Return [X, Y] of the center of cell containing provided text 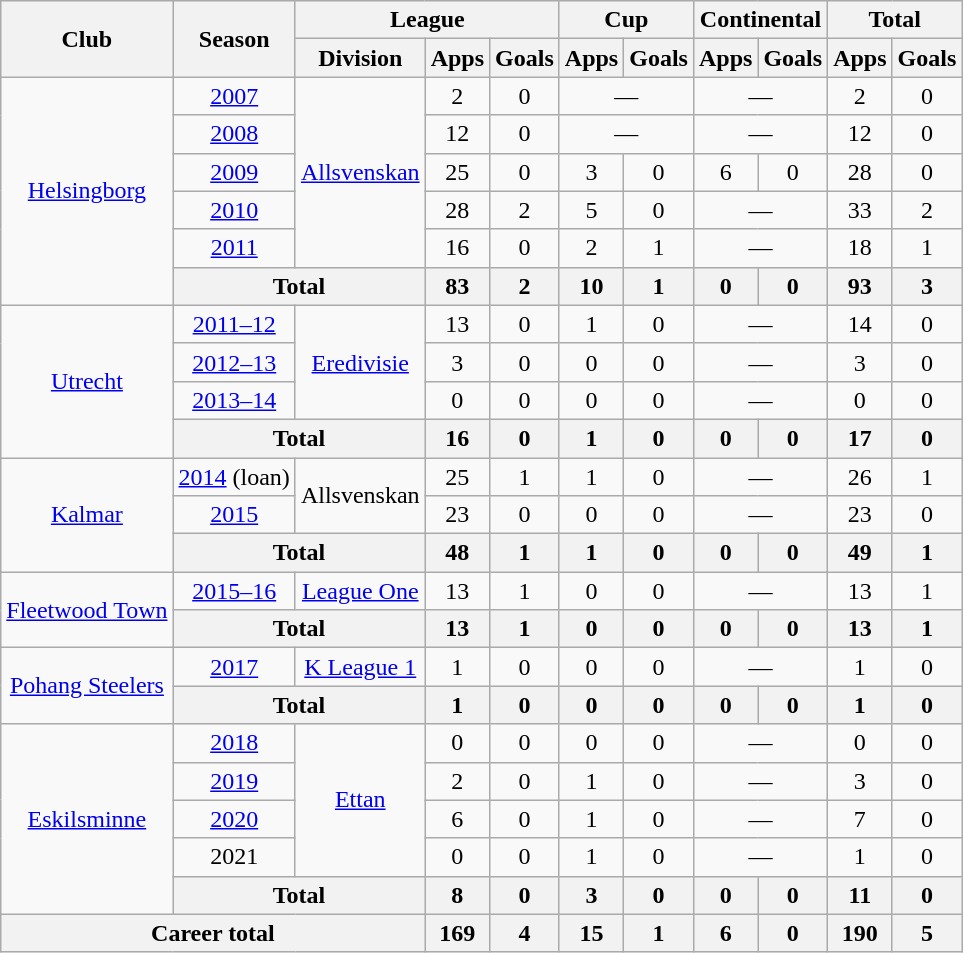
11 [860, 895]
Eskilsminne [87, 819]
33 [860, 210]
Season [234, 39]
4 [525, 933]
15 [591, 933]
49 [860, 553]
Ettan [360, 800]
2017 [234, 667]
2018 [234, 743]
Kalmar [87, 515]
Continental [760, 20]
League One [360, 591]
Division [360, 58]
2007 [234, 96]
League [427, 20]
Pohang Steelers [87, 686]
2011 [234, 248]
2014 (loan) [234, 477]
Cup [626, 20]
48 [457, 553]
18 [860, 248]
93 [860, 286]
2020 [234, 819]
Career total [213, 933]
2019 [234, 781]
7 [860, 819]
169 [457, 933]
Helsingborg [87, 191]
2013–14 [234, 400]
10 [591, 286]
K League 1 [360, 667]
Fleetwood Town [87, 610]
Utrecht [87, 381]
8 [457, 895]
190 [860, 933]
83 [457, 286]
Club [87, 39]
2012–13 [234, 362]
2015 [234, 515]
2010 [234, 210]
2011–12 [234, 324]
2009 [234, 172]
2021 [234, 857]
2008 [234, 134]
26 [860, 477]
17 [860, 438]
2015–16 [234, 591]
14 [860, 324]
Eredivisie [360, 362]
